For the text-containing cell, return its midpoint in (x, y) coordinate format. 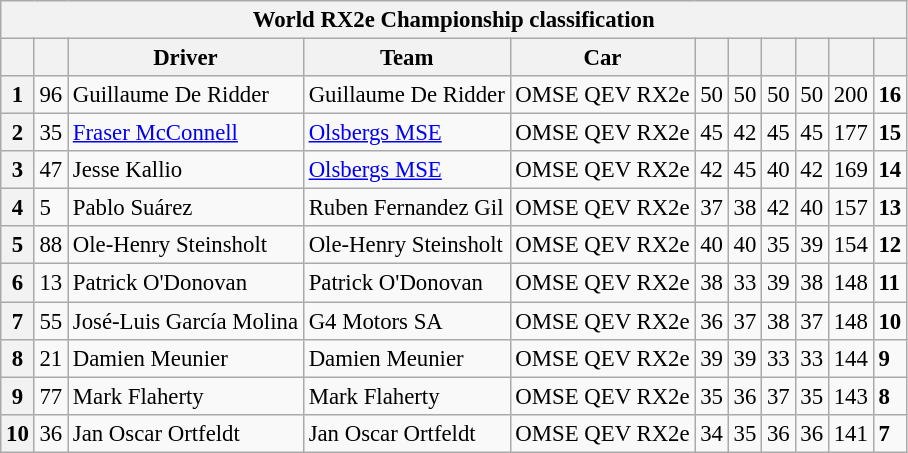
154 (850, 245)
15 (890, 133)
2 (18, 133)
1 (18, 95)
21 (50, 358)
Pablo Suárez (186, 208)
Team (406, 58)
200 (850, 95)
4 (18, 208)
143 (850, 396)
14 (890, 170)
Car (602, 58)
José-Luis García Molina (186, 321)
Fraser McConnell (186, 133)
144 (850, 358)
6 (18, 283)
77 (50, 396)
Ruben Fernandez Gil (406, 208)
Jesse Kallio (186, 170)
169 (850, 170)
Driver (186, 58)
177 (850, 133)
12 (890, 245)
141 (850, 433)
11 (890, 283)
96 (50, 95)
88 (50, 245)
34 (712, 433)
World RX2e Championship classification (454, 20)
157 (850, 208)
G4 Motors SA (406, 321)
55 (50, 321)
3 (18, 170)
47 (50, 170)
16 (890, 95)
